Extract the [X, Y] coordinate from the center of the cell holding the provided text.  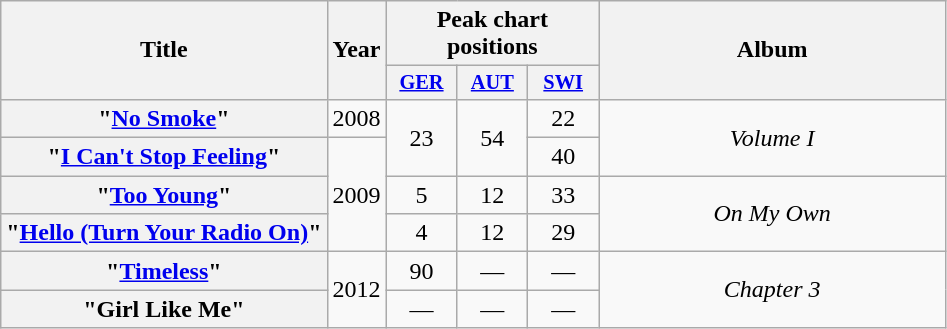
33 [564, 195]
"I Can't Stop Feeling" [164, 157]
2009 [356, 195]
AUT [492, 83]
"Girl Like Me" [164, 309]
Volume I [772, 137]
"Too Young" [164, 195]
2012 [356, 290]
Year [356, 50]
90 [422, 271]
GER [422, 83]
2008 [356, 118]
Title [164, 50]
Peak chart positions [492, 34]
54 [492, 137]
40 [564, 157]
23 [422, 137]
Chapter 3 [772, 290]
5 [422, 195]
22 [564, 118]
Album [772, 50]
4 [422, 233]
On My Own [772, 214]
"Hello (Turn Your Radio On)" [164, 233]
SWI [564, 83]
29 [564, 233]
"Timeless" [164, 271]
"No Smoke" [164, 118]
